Search for the cell housing the specified text and yield its [x, y] center coordinate. 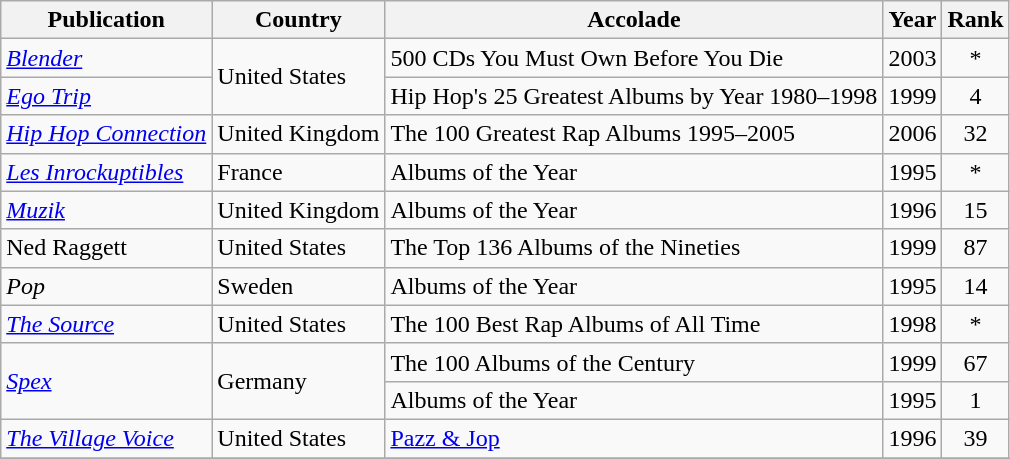
1 [976, 400]
Les Inrockuptibles [106, 172]
Germany [298, 381]
Sweden [298, 286]
Accolade [634, 20]
The Source [106, 324]
2006 [912, 134]
Ego Trip [106, 96]
Publication [106, 20]
2003 [912, 58]
Year [912, 20]
500 CDs You Must Own Before You Die [634, 58]
87 [976, 248]
The 100 Albums of the Century [634, 362]
The 100 Best Rap Albums of All Time [634, 324]
The Top 136 Albums of the Nineties [634, 248]
Ned Raggett [106, 248]
67 [976, 362]
Country [298, 20]
14 [976, 286]
The Village Voice [106, 438]
Pazz & Jop [634, 438]
The 100 Greatest Rap Albums 1995–2005 [634, 134]
39 [976, 438]
Muzik [106, 210]
15 [976, 210]
4 [976, 96]
Pop [106, 286]
Hip Hop Connection [106, 134]
Spex [106, 381]
Blender [106, 58]
32 [976, 134]
Hip Hop's 25 Greatest Albums by Year 1980–1998 [634, 96]
1998 [912, 324]
France [298, 172]
Rank [976, 20]
